Pinpoint the cell where the given text exists, returning its (X, Y) midpoint coordinate. 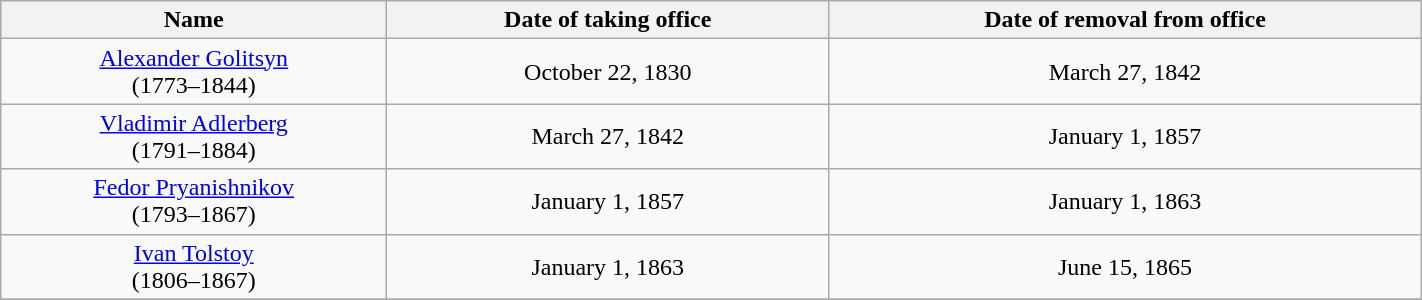
Date of removal from office (1126, 20)
Vladimir Adlerberg(1791–1884) (194, 136)
Name (194, 20)
Alexander Golitsyn(1773–1844) (194, 72)
Date of taking office (608, 20)
Fedor Pryanishnikov(1793–1867) (194, 202)
October 22, 1830 (608, 72)
June 15, 1865 (1126, 266)
Ivan Tolstoy(1806–1867) (194, 266)
